Determine the (x, y) coordinate at the center of the cell enclosing the given text.  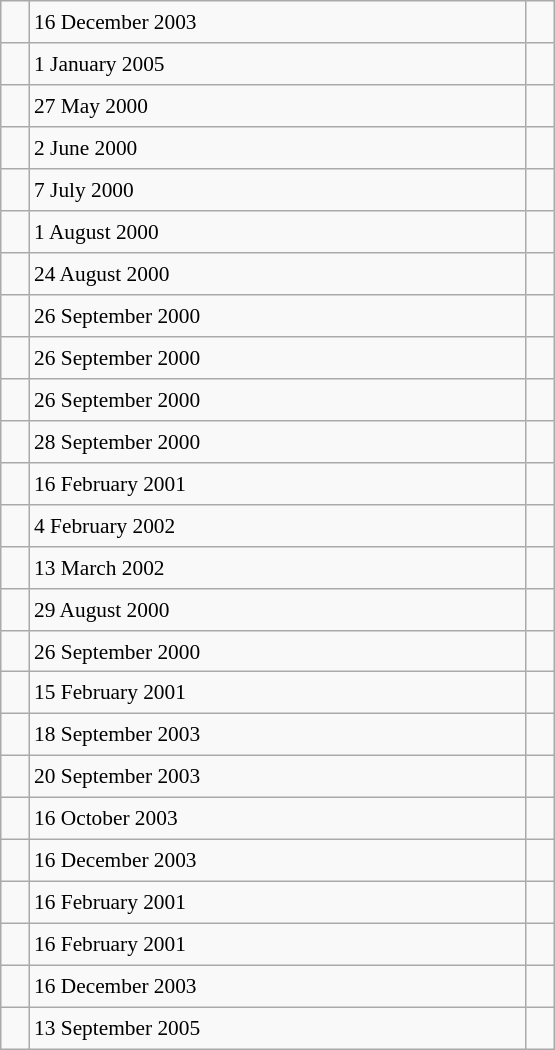
18 September 2003 (278, 735)
15 February 2001 (278, 693)
13 March 2002 (278, 567)
20 September 2003 (278, 777)
4 February 2002 (278, 525)
27 May 2000 (278, 106)
28 September 2000 (278, 441)
1 January 2005 (278, 64)
16 October 2003 (278, 819)
29 August 2000 (278, 609)
7 July 2000 (278, 190)
2 June 2000 (278, 148)
1 August 2000 (278, 232)
13 September 2005 (278, 1028)
24 August 2000 (278, 274)
